Search for the cell housing the specified text and yield its [x, y] center coordinate. 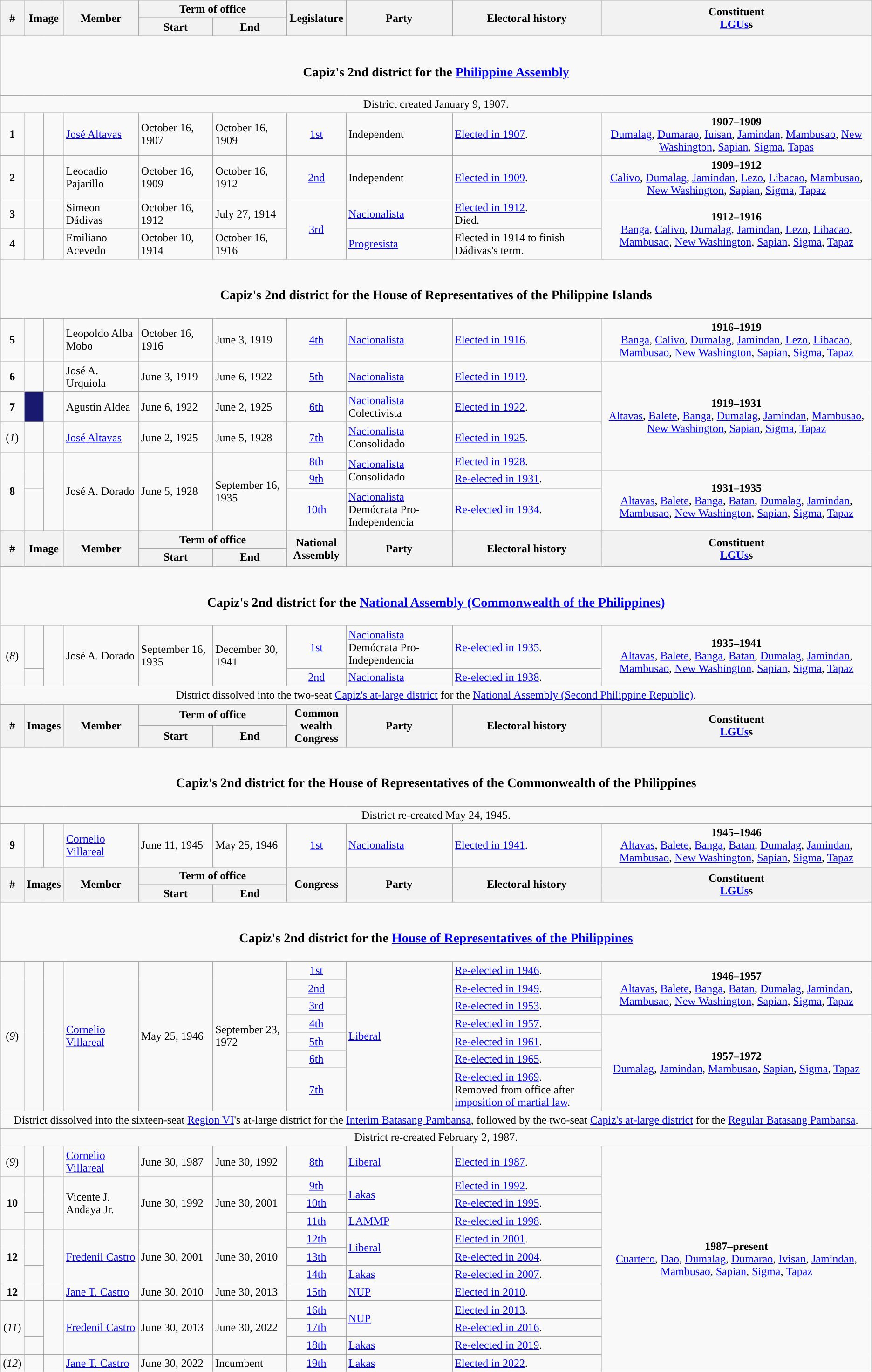
Elected in 1912.Died. [527, 213]
13th [317, 1256]
Elected in 2010. [527, 1292]
14th [317, 1274]
Re-elected in 1934. [527, 509]
Elected in 1909. [527, 177]
Vicente J. Andaya Jr. [101, 1203]
Re-elected in 1931. [527, 479]
Elected in 1941. [527, 845]
Capiz's 2nd district for the House of Representatives of the Philippine Islands [436, 289]
1 [12, 134]
6 [12, 377]
Elected in 2022. [527, 1363]
District created January 9, 1907. [436, 104]
Elected in 1992. [527, 1186]
15th [317, 1292]
1916–1919Banga, Calivo, Dumalag, Jamindan, Lezo, Libacao, Mambusao, New Washington, Sapian, Sigma, Tapaz [736, 340]
Incumbent [250, 1363]
1935–1941Altavas, Balete, Banga, Batan, Dumalag, Jamindan, Mambusao, New Washington, Sapian, Sigma, Tapaz [736, 656]
1946–1957Altavas, Balete, Banga, Batan, Dumalag, Jamindan, Mambusao, New Washington, Sapian, Sigma, Tapaz [736, 988]
(8) [12, 656]
Capiz's 2nd district for the House of Representatives of the Commonwealth of the Philippines [436, 776]
Agustín Aldea [101, 407]
District re-created February 2, 1987. [436, 1138]
1919–1931Altavas, Balete, Banga, Dumalag, Jamindan, Mambusao, New Washington, Sapian, Sigma, Tapaz [736, 416]
Progresista [399, 244]
9 [12, 845]
Re-elected in 1949. [527, 988]
2 [12, 177]
Re-elected in 1953. [527, 1006]
NacionalistaColectivista [399, 407]
Elected in 2001. [527, 1239]
(11) [12, 1327]
Re-elected in 1938. [527, 677]
7 [12, 407]
District re-created May 24, 1945. [436, 815]
11th [317, 1221]
8 [12, 492]
Elected in 1907. [527, 134]
1945–1946Altavas, Balete, Banga, Batan, Dumalag, Jamindan, Mambusao, New Washington, Sapian, Sigma, Tapaz [736, 845]
Elected in 1914 to finish Dádivas's term. [527, 244]
Re-elected in 2019. [527, 1345]
District dissolved into the two-seat Capiz's at-large district for the National Assembly (Second Philippine Republic). [436, 695]
Re-elected in 1965. [527, 1059]
September 23, 1972 [250, 1036]
Elected in 1925. [527, 437]
Emiliano Acevedo [101, 244]
Capiz's 2nd district for the National Assembly (Commonwealth of the Philippines) [436, 596]
Re-elected in 1935. [527, 647]
1909–1912Calivo, Dumalag, Jamindan, Lezo, Libacao, Mambusao, New Washington, Sapian, Sigma, Tapaz [736, 177]
Re-elected in 1995. [527, 1203]
Capiz's 2nd district for the House of Representatives of the Philippines [436, 932]
Elected in 1928. [527, 461]
Elected in 2013. [527, 1310]
1987–presentCuartero, Dao, Dumalag, Dumarao, Ivisan, Jamindan, Mambusao, Sapian, Sigma, Tapaz [736, 1259]
December 30, 1941 [250, 656]
José A. Urquiola [101, 377]
Elected in 1919. [527, 377]
CommonwealthCongress [317, 726]
June 30, 1987 [175, 1161]
Re-elected in 1998. [527, 1221]
Leocadio Pajarillo [101, 177]
Re-elected in 1961. [527, 1042]
10 [12, 1203]
1912–1916Banga, Calivo, Dumalag, Jamindan, Lezo, Libacao, Mambusao, New Washington, Sapian, Sigma, Tapaz [736, 229]
1907–1909Dumalag, Dumarao, Iuisan, Jamindan, Mambusao, New Washington, Sapian, Sigma, Tapas [736, 134]
5 [12, 340]
(12) [12, 1363]
17th [317, 1327]
Capiz's 2nd district for the Philippine Assembly [436, 65]
Re-elected in 1946. [527, 970]
1957–1972Dumalag, Jamindan, Mambusao, Sapian, Sigma, Tapaz [736, 1063]
Re-elected in 2016. [527, 1327]
4 [12, 244]
Re-elected in 2004. [527, 1256]
Re-elected in 1969.Removed from office after imposition of martial law. [527, 1090]
1931–1935Altavas, Balete, Banga, Batan, Dumalag, Jamindan, Mambusao, New Washington, Sapian, Sigma, Tapaz [736, 501]
Re-elected in 1957. [527, 1024]
October 16, 1907 [175, 134]
June 11, 1945 [175, 845]
Legislature [317, 18]
October 10, 1914 [175, 244]
Congress [317, 885]
19th [317, 1363]
12th [317, 1239]
NationalAssembly [317, 549]
3 [12, 213]
Elected in 1987. [527, 1161]
18th [317, 1345]
July 27, 1914 [250, 213]
Re-elected in 2007. [527, 1274]
16th [317, 1310]
(1) [12, 437]
Elected in 1922. [527, 407]
LAMMP [399, 1221]
Leopoldo Alba Mobo [101, 340]
Elected in 1916. [527, 340]
Simeon Dádivas [101, 213]
